Search for the cell housing the specified text and yield its [X, Y] center coordinate. 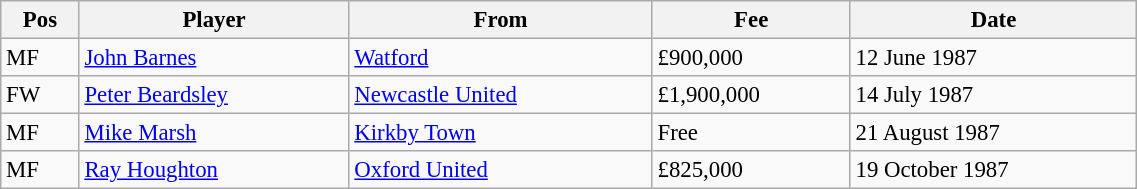
Free [751, 133]
21 August 1987 [994, 133]
Fee [751, 20]
14 July 1987 [994, 95]
12 June 1987 [994, 58]
Ray Houghton [214, 170]
£825,000 [751, 170]
From [500, 20]
£1,900,000 [751, 95]
Newcastle United [500, 95]
Pos [40, 20]
19 October 1987 [994, 170]
Watford [500, 58]
Date [994, 20]
Peter Beardsley [214, 95]
£900,000 [751, 58]
John Barnes [214, 58]
Kirkby Town [500, 133]
FW [40, 95]
Mike Marsh [214, 133]
Oxford United [500, 170]
Player [214, 20]
